Return the (x, y) coordinate for the center point of the cell that contains the specified text.  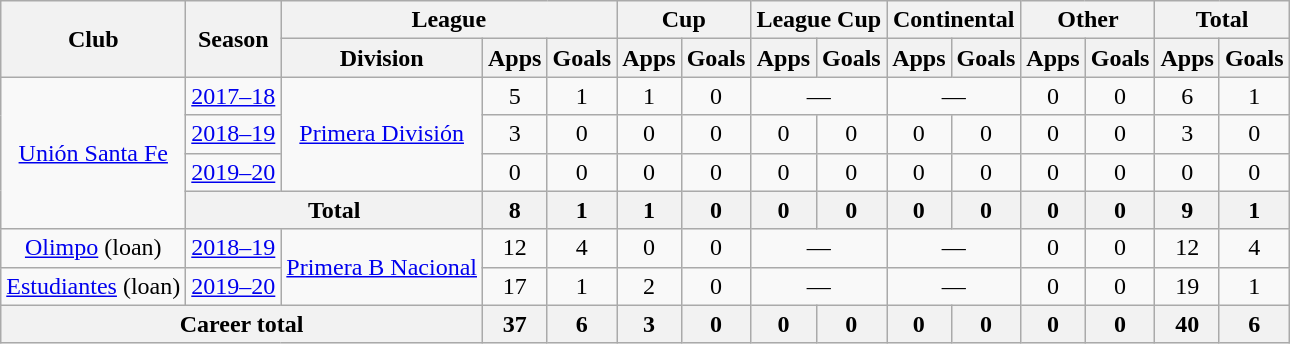
40 (1187, 324)
5 (515, 96)
Estudiantes (loan) (94, 286)
Cup (684, 20)
Club (94, 39)
Unión Santa Fe (94, 153)
37 (515, 324)
2017–18 (234, 96)
Division (382, 58)
Primera B Nacional (382, 267)
Season (234, 39)
League Cup (819, 20)
8 (515, 210)
17 (515, 286)
Primera División (382, 134)
19 (1187, 286)
2 (649, 286)
9 (1187, 210)
Other (1088, 20)
Continental (954, 20)
League (449, 20)
Olimpo (loan) (94, 248)
Career total (242, 324)
